Search for the cell housing the specified text and yield its [X, Y] center coordinate. 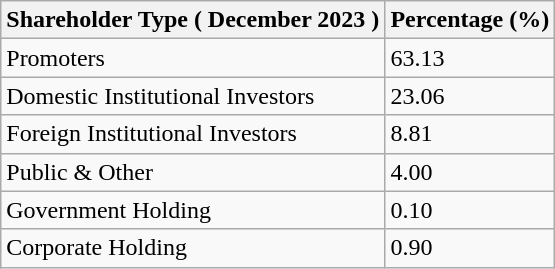
4.00 [470, 172]
8.81 [470, 134]
Public & Other [193, 172]
Foreign Institutional Investors [193, 134]
0.10 [470, 210]
Domestic Institutional Investors [193, 96]
Corporate Holding [193, 248]
Percentage (%) [470, 20]
Government Holding [193, 210]
63.13 [470, 58]
23.06 [470, 96]
0.90 [470, 248]
Promoters [193, 58]
Shareholder Type ( December 2023 ) [193, 20]
